Output the [X, Y] coordinate of the center of the cell containing the given text.  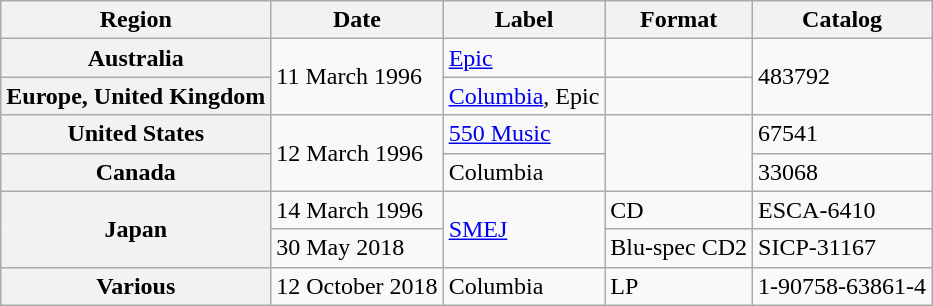
Various [136, 286]
12 October 2018 [357, 286]
67541 [842, 134]
Blu-spec CD2 [679, 248]
SICP-31167 [842, 248]
Format [679, 20]
Epic [524, 58]
CD [679, 210]
483792 [842, 77]
United States [136, 134]
11 March 1996 [357, 77]
Columbia, Epic [524, 96]
SMEJ [524, 229]
Australia [136, 58]
ESCA-6410 [842, 210]
Catalog [842, 20]
Region [136, 20]
550 Music [524, 134]
Japan [136, 229]
33068 [842, 172]
Europe, United Kingdom [136, 96]
Canada [136, 172]
12 March 1996 [357, 153]
Date [357, 20]
14 March 1996 [357, 210]
LP [679, 286]
30 May 2018 [357, 248]
Label [524, 20]
1-90758-63861-4 [842, 286]
